Determine the [X, Y] coordinate at the center of the cell enclosing the given text.  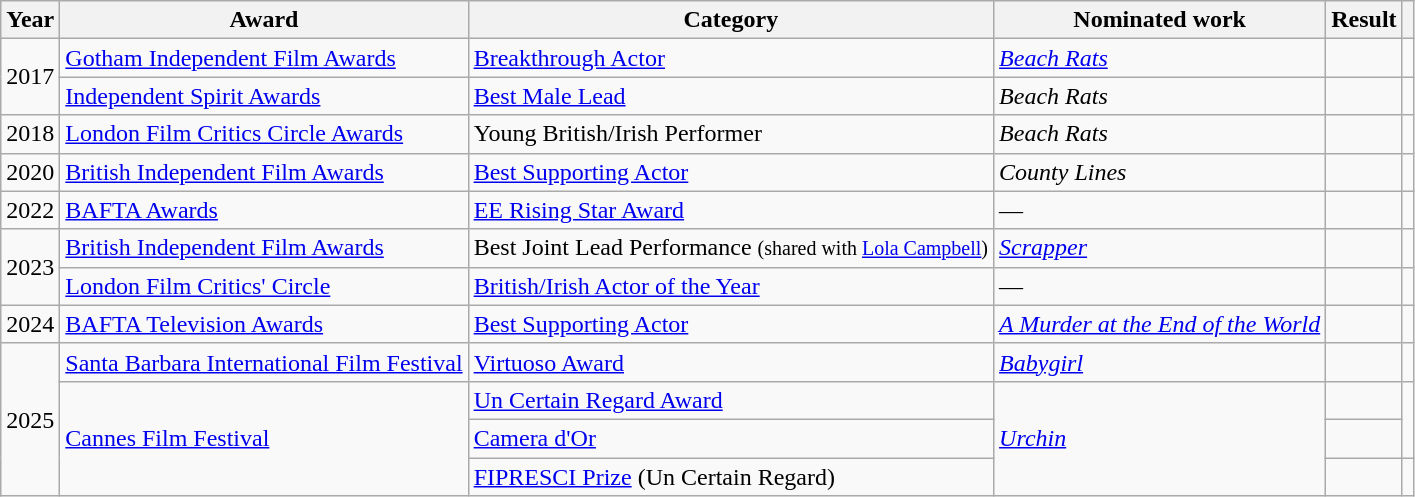
Gotham Independent Film Awards [264, 58]
London Film Critics Circle Awards [264, 134]
2020 [30, 172]
Santa Barbara International Film Festival [264, 362]
Award [264, 20]
2018 [30, 134]
A Murder at the End of the World [1160, 324]
Category [730, 20]
Babygirl [1160, 362]
Nominated work [1160, 20]
Best Male Lead [730, 96]
County Lines [1160, 172]
BAFTA Television Awards [264, 324]
Virtuoso Award [730, 362]
Year [30, 20]
British/Irish Actor of the Year [730, 286]
London Film Critics' Circle [264, 286]
2023 [30, 267]
EE Rising Star Award [730, 210]
2024 [30, 324]
2017 [30, 77]
FIPRESCI Prize (Un Certain Regard) [730, 477]
Camera d'Or [730, 438]
Cannes Film Festival [264, 438]
Young British/Irish Performer [730, 134]
Best Joint Lead Performance (shared with Lola Campbell) [730, 248]
Un Certain Regard Award [730, 400]
Independent Spirit Awards [264, 96]
Breakthrough Actor [730, 58]
BAFTA Awards [264, 210]
2025 [30, 419]
2022 [30, 210]
Urchin [1160, 438]
Scrapper [1160, 248]
Result [1364, 20]
